Provide the (X, Y) coordinate of the cell's center where the given text is located.  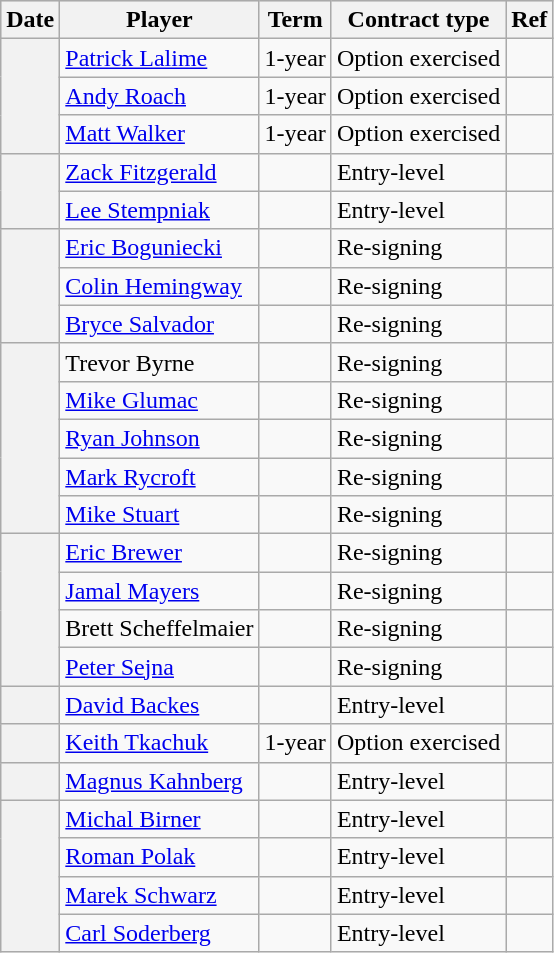
Eric Boguniecki (160, 248)
Mike Stuart (160, 515)
Magnus Kahnberg (160, 781)
Colin Hemingway (160, 286)
Andy Roach (160, 96)
Mike Glumac (160, 400)
Zack Fitzgerald (160, 172)
Keith Tkachuk (160, 743)
Ryan Johnson (160, 438)
Date (30, 20)
Lee Stempniak (160, 210)
Term (295, 20)
David Backes (160, 705)
Brett Scheffelmaier (160, 629)
Matt Walker (160, 134)
Ref (530, 20)
Mark Rycroft (160, 477)
Eric Brewer (160, 553)
Trevor Byrne (160, 362)
Player (160, 20)
Patrick Lalime (160, 58)
Marek Schwarz (160, 895)
Peter Sejna (160, 667)
Michal Birner (160, 819)
Jamal Mayers (160, 591)
Roman Polak (160, 857)
Carl Soderberg (160, 933)
Bryce Salvador (160, 324)
Contract type (418, 20)
